Search for the cell housing the specified text and yield its (X, Y) center coordinate. 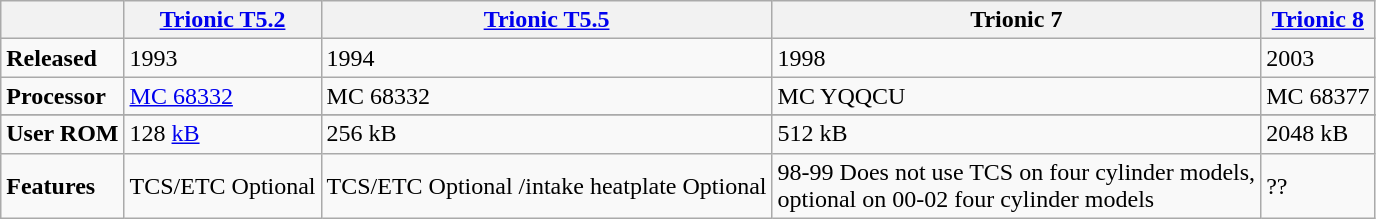
User ROM (62, 134)
Features (62, 186)
TCS/ETC Optional /intake heatplate Optional (546, 186)
MC 68377 (1318, 96)
1993 (222, 58)
128 kB (222, 134)
1994 (546, 58)
Trionic 8 (1318, 20)
2003 (1318, 58)
TCS/ETC Optional (222, 186)
512 kB (1016, 134)
1998 (1016, 58)
Trionic 7 (1016, 20)
Released (62, 58)
?? (1318, 186)
Trionic T5.5 (546, 20)
2048 kB (1318, 134)
98-99 Does not use TCS on four cylinder models,optional on 00-02 four cylinder models (1016, 186)
Trionic T5.2 (222, 20)
MC YQQCU (1016, 96)
Processor (62, 96)
256 kB (546, 134)
